Find where the given text appears and provide that cell's center as (X, Y) coordinate. 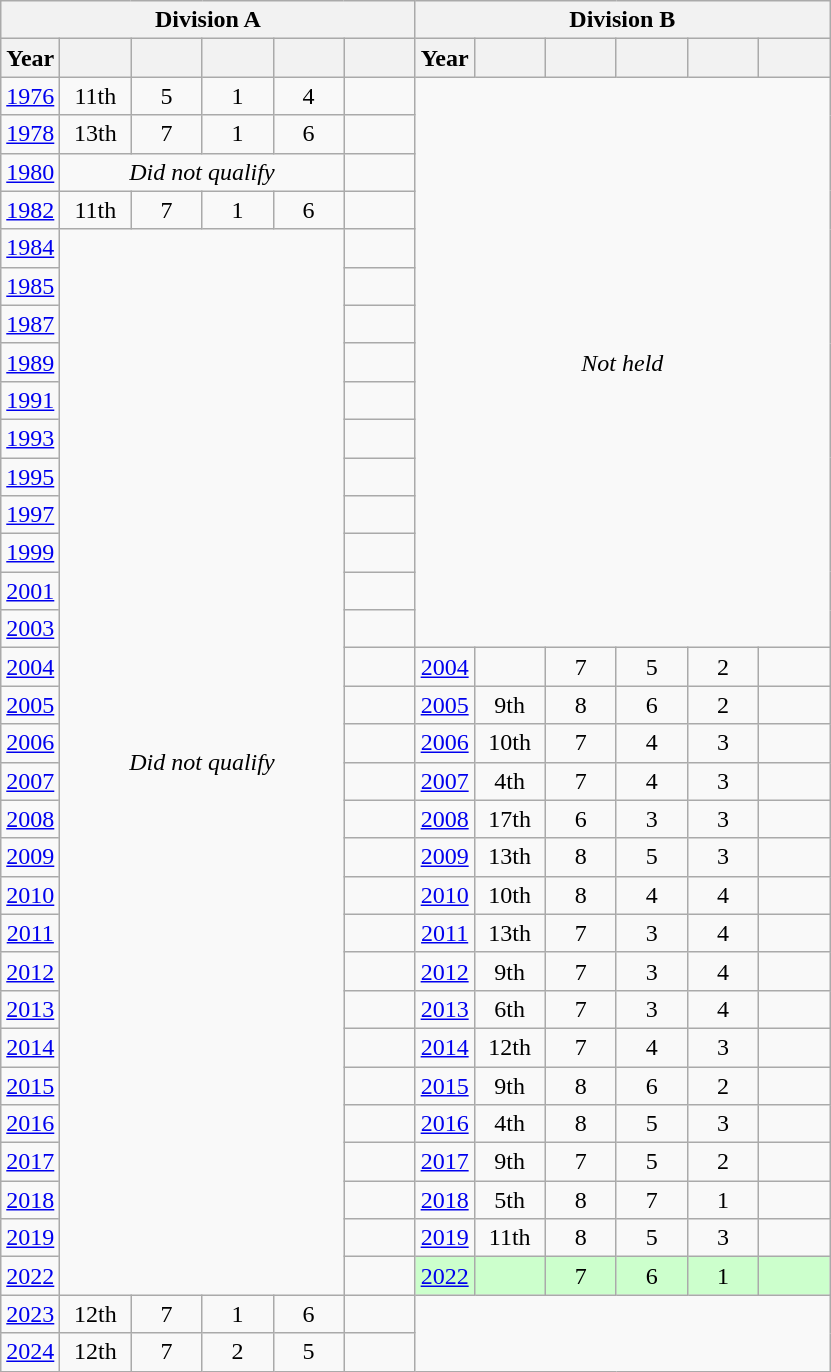
1984 (30, 248)
1987 (30, 324)
Not held (622, 362)
1997 (30, 515)
Division A (208, 20)
2023 (30, 1314)
1978 (30, 134)
1980 (30, 172)
6th (510, 1009)
1989 (30, 362)
1993 (30, 438)
2024 (30, 1352)
5th (510, 1200)
2001 (30, 591)
1991 (30, 400)
1976 (30, 96)
1995 (30, 477)
17th (510, 819)
1999 (30, 553)
2003 (30, 629)
1982 (30, 210)
1985 (30, 286)
Division B (622, 20)
